Find where the given text appears and provide that cell's center as [X, Y] coordinate. 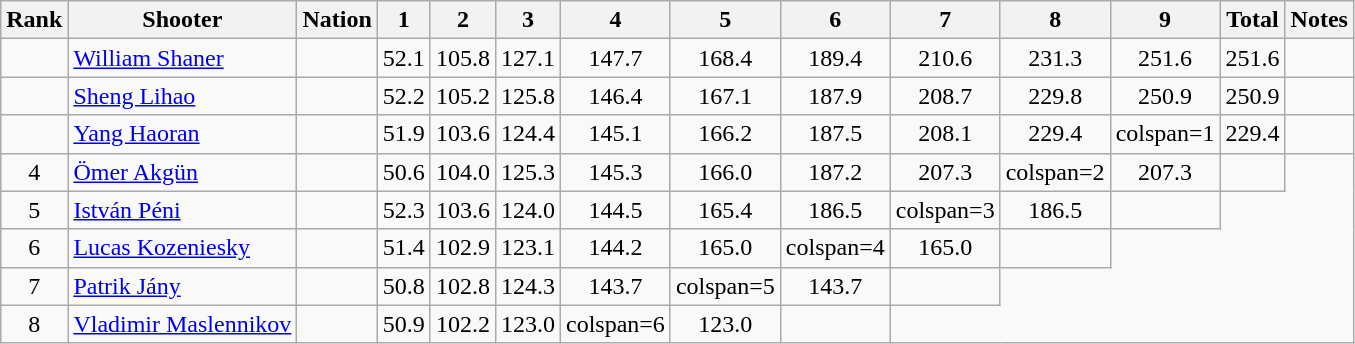
189.4 [835, 58]
Total [1252, 20]
147.7 [615, 58]
52.1 [404, 58]
colspan=6 [615, 324]
52.2 [404, 96]
Lucas Kozeniesky [182, 248]
144.5 [615, 210]
István Péni [182, 210]
Ömer Akgün [182, 172]
105.8 [462, 58]
104.0 [462, 172]
210.6 [945, 58]
124.0 [528, 210]
Patrik Jány [182, 286]
166.0 [725, 172]
Sheng Lihao [182, 96]
colspan=3 [945, 210]
102.9 [462, 248]
1 [404, 20]
208.7 [945, 96]
9 [1165, 20]
144.2 [615, 248]
2 [462, 20]
colspan=2 [1055, 172]
Nation [337, 20]
124.4 [528, 134]
102.8 [462, 286]
William Shaner [182, 58]
Rank [34, 20]
colspan=4 [835, 248]
229.8 [1055, 96]
125.3 [528, 172]
123.1 [528, 248]
167.1 [725, 96]
165.4 [725, 210]
102.2 [462, 324]
colspan=5 [725, 286]
52.3 [404, 210]
Vladimir Maslennikov [182, 324]
50.6 [404, 172]
146.4 [615, 96]
colspan=1 [1165, 134]
Yang Haoran [182, 134]
3 [528, 20]
187.9 [835, 96]
127.1 [528, 58]
125.8 [528, 96]
231.3 [1055, 58]
208.1 [945, 134]
124.3 [528, 286]
Notes [1319, 20]
50.8 [404, 286]
168.4 [725, 58]
51.4 [404, 248]
50.9 [404, 324]
166.2 [725, 134]
145.3 [615, 172]
105.2 [462, 96]
145.1 [615, 134]
51.9 [404, 134]
187.5 [835, 134]
Shooter [182, 20]
187.2 [835, 172]
